Scan for the cell matching the given text and deliver its [x, y] coordinate at center. 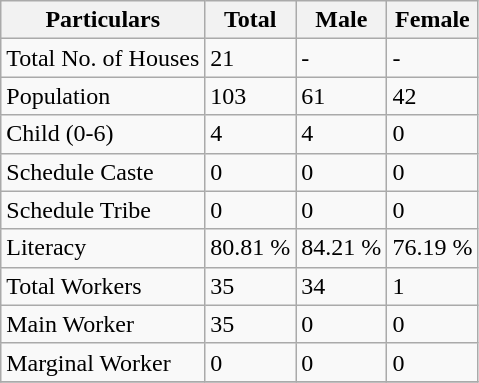
Particulars [103, 20]
84.21 % [342, 248]
Marginal Worker [103, 362]
Literacy [103, 248]
Male [342, 20]
Total No. of Houses [103, 58]
Total [250, 20]
42 [432, 96]
Total Workers [103, 286]
61 [342, 96]
Schedule Tribe [103, 210]
Schedule Caste [103, 172]
Child (0-6) [103, 134]
103 [250, 96]
21 [250, 58]
80.81 % [250, 248]
76.19 % [432, 248]
1 [432, 286]
Female [432, 20]
Main Worker [103, 324]
34 [342, 286]
Population [103, 96]
